Extract the [X, Y] coordinate from the center of the cell holding the provided text.  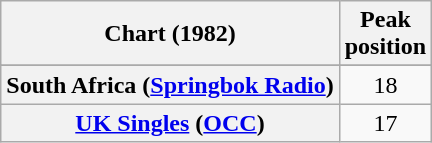
South Africa (Springbok Radio) [170, 85]
17 [385, 123]
18 [385, 85]
Peakposition [385, 34]
UK Singles (OCC) [170, 123]
Chart (1982) [170, 34]
